Output the [x, y] coordinate of the center of the cell containing the given text.  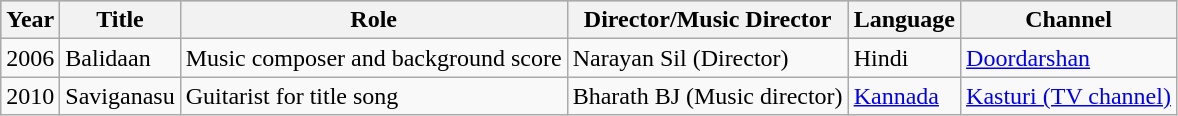
Balidaan [120, 58]
Kannada [904, 96]
Title [120, 20]
Music composer and background score [374, 58]
Kasturi (TV channel) [1069, 96]
Guitarist for title song [374, 96]
Language [904, 20]
2006 [30, 58]
Channel [1069, 20]
Narayan Sil (Director) [708, 58]
Doordarshan [1069, 58]
Director/Music Director [708, 20]
Year [30, 20]
Saviganasu [120, 96]
Bharath BJ (Music director) [708, 96]
2010 [30, 96]
Role [374, 20]
Hindi [904, 58]
